Find where the given text appears and provide that cell's center as [X, Y] coordinate. 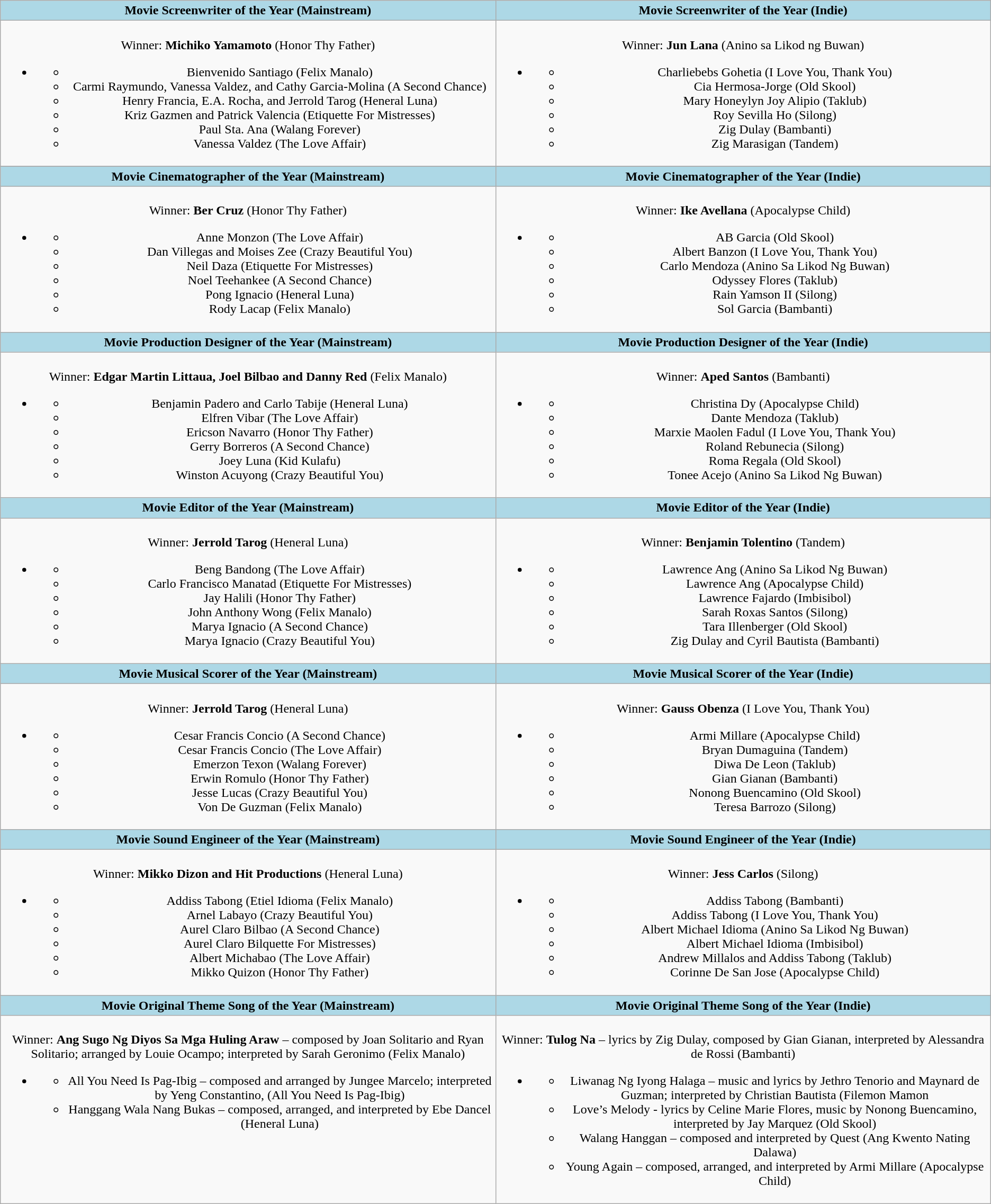
Movie Screenwriter of the Year (Mainstream) [248, 11]
Movie Musical Scorer of the Year (Mainstream) [248, 673]
Movie Sound Engineer of the Year (Mainstream) [248, 839]
Movie Screenwriter of the Year (Indie) [743, 11]
Movie Cinematographer of the Year (Mainstream) [248, 176]
Movie Musical Scorer of the Year (Indie) [743, 673]
Movie Original Theme Song of the Year (Indie) [743, 1005]
Movie Original Theme Song of the Year (Mainstream) [248, 1005]
Movie Sound Engineer of the Year (Indie) [743, 839]
Movie Cinematographer of the Year (Indie) [743, 176]
Movie Editor of the Year (Indie) [743, 508]
Movie Production Designer of the Year (Indie) [743, 342]
Movie Production Designer of the Year (Mainstream) [248, 342]
Movie Editor of the Year (Mainstream) [248, 508]
